Return (x, y) of the center of cell containing provided text 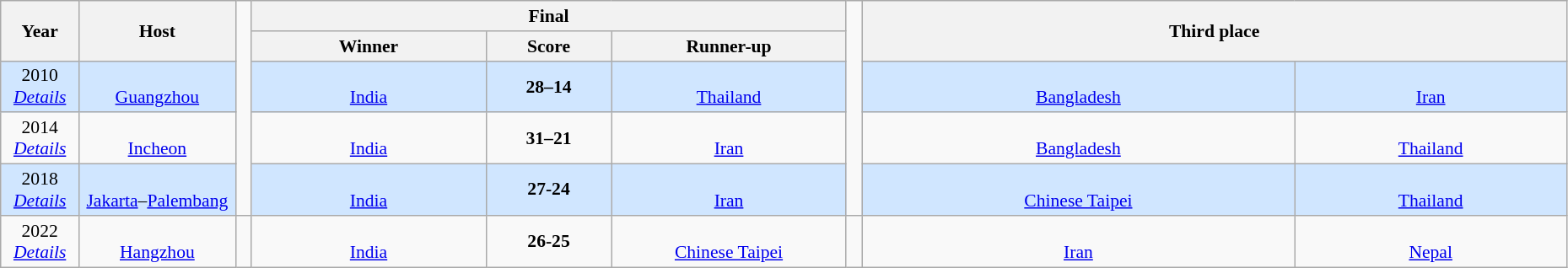
31–21 (548, 138)
Nepal (1431, 241)
27-24 (548, 190)
Runner-up (729, 46)
Incheon (158, 138)
Guangzhou (158, 86)
Hangzhou (158, 241)
2010Details (40, 86)
28–14 (548, 86)
2022Details (40, 241)
Jakarta–Palembang (158, 190)
2014Details (40, 138)
26-25 (548, 241)
Winner (369, 46)
2018Details (40, 190)
Host (158, 30)
Score (548, 46)
Year (40, 30)
Third place (1215, 30)
Final (548, 16)
